Output the [X, Y] coordinate of the center of the cell containing the given text.  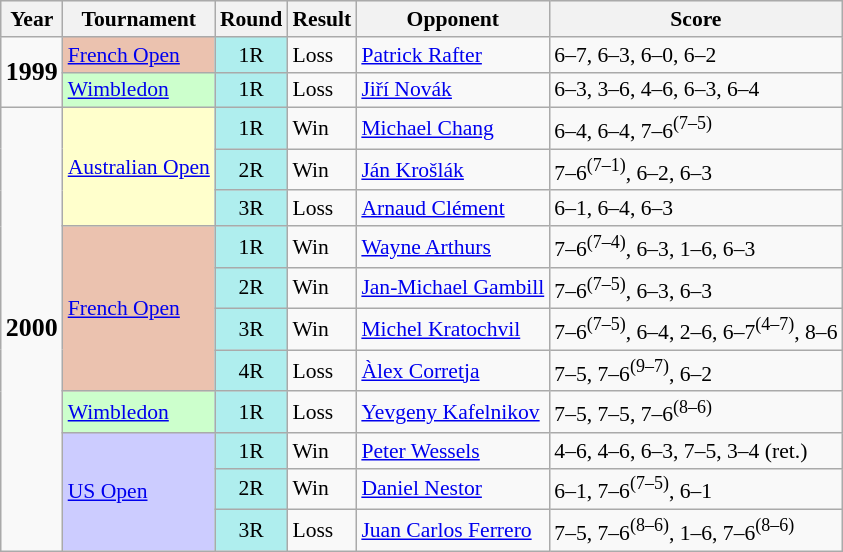
4R [252, 370]
Àlex Corretja [452, 370]
Patrick Rafter [452, 55]
Jiří Novák [452, 90]
US Open [139, 492]
Juan Carlos Ferrero [452, 530]
Round [252, 19]
6–3, 3–6, 4–6, 6–3, 6–4 [696, 90]
Arnaud Clément [452, 209]
6–1, 6–4, 6–3 [696, 209]
Ján Krošlák [452, 170]
7–6(7–1), 6–2, 6–3 [696, 170]
Wayne Arthurs [452, 246]
Jan-Michael Gambill [452, 288]
Peter Wessels [452, 451]
7–5, 7–6(8–6), 1–6, 7–6(8–6) [696, 530]
Daniel Nestor [452, 490]
Tournament [139, 19]
7–6(7–5), 6–3, 6–3 [696, 288]
Michael Chang [452, 128]
Australian Open [139, 167]
Michel Kratochvil [452, 330]
7–6(7–5), 6–4, 2–6, 6–7(4–7), 8–6 [696, 330]
7–6(7–4), 6–3, 1–6, 6–3 [696, 246]
6–1, 7–6(7–5), 6–1 [696, 490]
6–4, 6–4, 7–6(7–5) [696, 128]
Opponent [452, 19]
Result [322, 19]
1999 [32, 72]
7–5, 7–5, 7–6(8–6) [696, 412]
2000 [32, 330]
7–5, 7–6(9–7), 6–2 [696, 370]
6–7, 6–3, 6–0, 6–2 [696, 55]
Score [696, 19]
Yevgeny Kafelnikov [452, 412]
4–6, 4–6, 6–3, 7–5, 3–4 (ret.) [696, 451]
Year [32, 19]
